Scan for the cell matching the given text and deliver its (X, Y) coordinate at center. 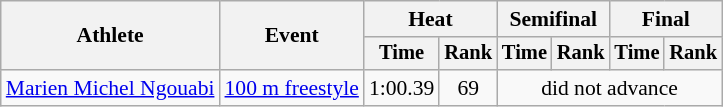
Final (665, 19)
did not advance (610, 88)
69 (468, 88)
1:00.39 (402, 88)
Heat (430, 19)
Marien Michel Ngouabi (110, 88)
Event (291, 36)
Athlete (110, 36)
100 m freestyle (291, 88)
Semifinal (553, 19)
